Return (x, y) of the center of cell containing provided text 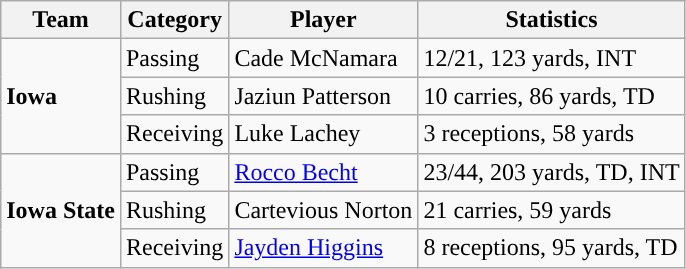
Iowa State (61, 210)
Cartevious Norton (324, 210)
Cade McNamara (324, 58)
Team (61, 20)
Statistics (552, 20)
Iowa (61, 96)
21 carries, 59 yards (552, 210)
10 carries, 86 yards, TD (552, 96)
Player (324, 20)
23/44, 203 yards, TD, INT (552, 172)
Rocco Becht (324, 172)
12/21, 123 yards, INT (552, 58)
Luke Lachey (324, 134)
Category (174, 20)
8 receptions, 95 yards, TD (552, 248)
Jayden Higgins (324, 248)
3 receptions, 58 yards (552, 134)
Jaziun Patterson (324, 96)
